Search for the cell housing the specified text and yield its (X, Y) center coordinate. 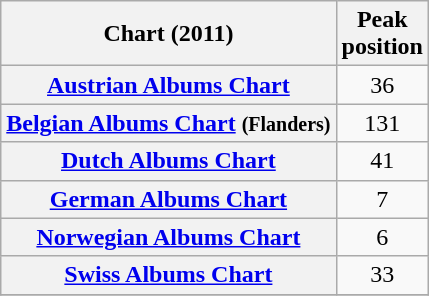
6 (382, 237)
41 (382, 161)
Belgian Albums Chart (Flanders) (168, 123)
Chart (2011) (168, 34)
33 (382, 275)
Peakposition (382, 34)
German Albums Chart (168, 199)
131 (382, 123)
Dutch Albums Chart (168, 161)
Swiss Albums Chart (168, 275)
Norwegian Albums Chart (168, 237)
36 (382, 85)
Austrian Albums Chart (168, 85)
7 (382, 199)
